Provide the [X, Y] coordinate of the cell's center where the given text is located.  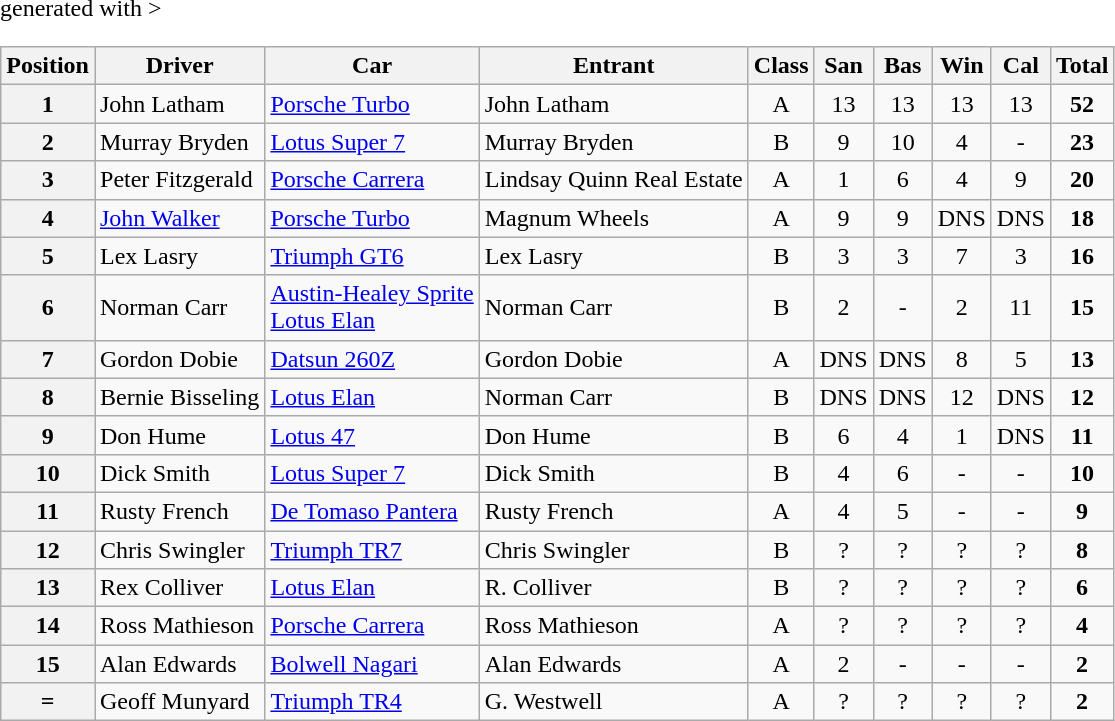
Peter Fitzgerald [179, 180]
R. Colliver [614, 588]
Geoff Munyard [179, 702]
Class [781, 66]
Rex Colliver [179, 588]
De Tomaso Pantera [372, 511]
Position [48, 66]
20 [1082, 180]
Win [962, 66]
San [844, 66]
Bas [902, 66]
23 [1082, 142]
52 [1082, 104]
Car [372, 66]
Triumph TR4 [372, 702]
Triumph GT6 [372, 256]
Lotus 47 [372, 435]
14 [48, 626]
Cal [1020, 66]
Austin-Healey SpriteLotus Elan [372, 308]
G. Westwell [614, 702]
Driver [179, 66]
Bernie Bisseling [179, 397]
Triumph TR7 [372, 549]
18 [1082, 218]
Entrant [614, 66]
Bolwell Nagari [372, 664]
Total [1082, 66]
Magnum Wheels [614, 218]
= [48, 702]
16 [1082, 256]
Datsun 260Z [372, 359]
Lindsay Quinn Real Estate [614, 180]
John Walker [179, 218]
